Provide the (X, Y) coordinate of the cell's center where the given text is located.  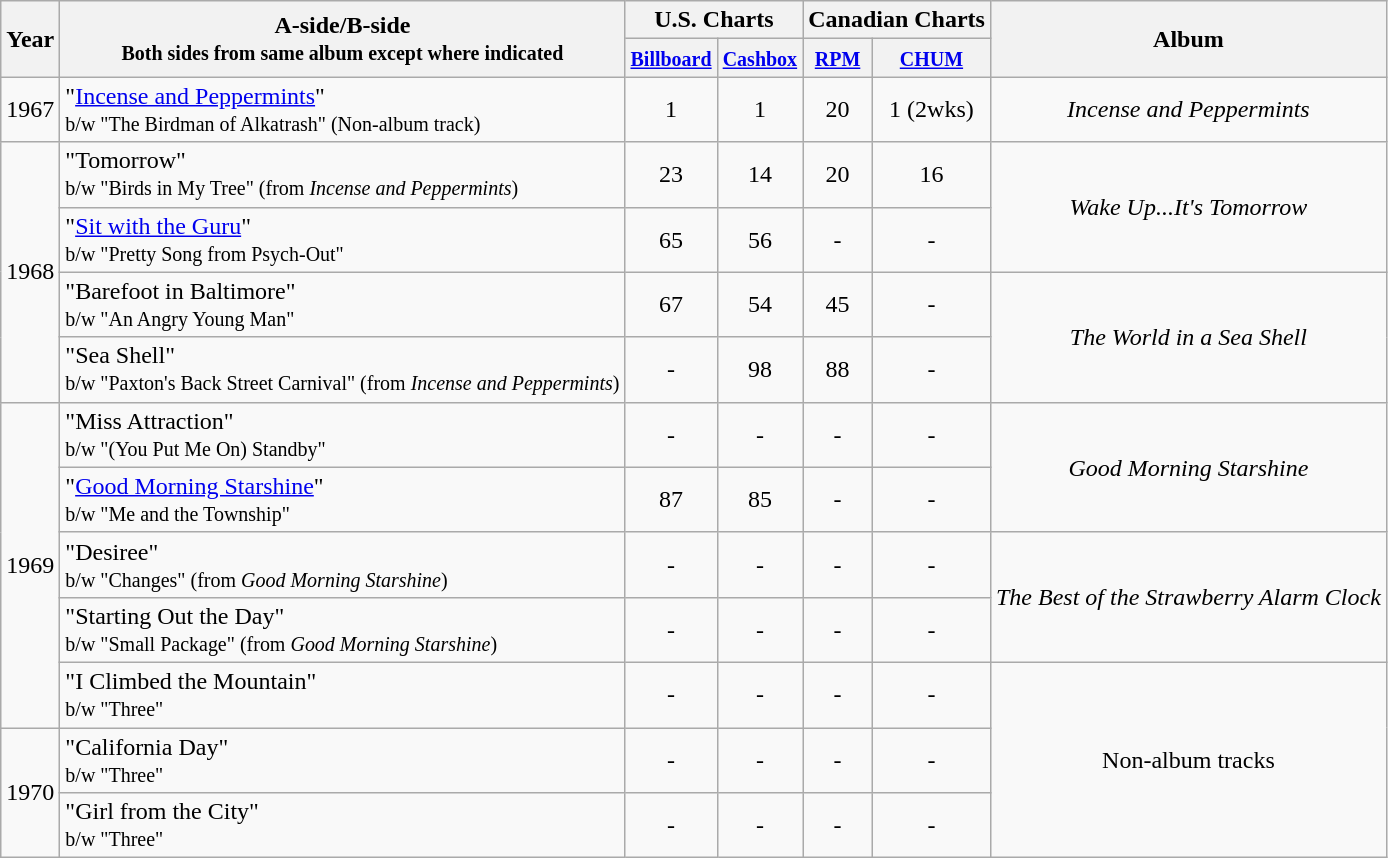
45 (838, 304)
1970 (30, 793)
The Best of the Strawberry Alarm Clock (1188, 597)
"Desiree"b/w "Changes" (from Good Morning Starshine) (342, 564)
85 (760, 500)
88 (838, 370)
"Good Morning Starshine"b/w "Me and the Township" (342, 500)
1967 (30, 110)
A-side/B-sideBoth sides from same album except where indicated (342, 39)
"Girl from the City"b/w "Three" (342, 826)
1968 (30, 272)
Cashbox (760, 58)
Wake Up...It's Tomorrow (1188, 207)
54 (760, 304)
1969 (30, 564)
"Tomorrow"b/w "Birds in My Tree" (from Incense and Peppermints) (342, 174)
Billboard (671, 58)
U.S. Charts (714, 20)
14 (760, 174)
56 (760, 240)
Incense and Peppermints (1188, 110)
"California Day"b/w "Three" (342, 760)
RPM (838, 58)
"Barefoot in Baltimore"b/w "An Angry Young Man" (342, 304)
The World in a Sea Shell (1188, 337)
"I Climbed the Mountain"b/w "Three" (342, 694)
Non-album tracks (1188, 760)
1 (2wks) (931, 110)
23 (671, 174)
"Starting Out the Day"b/w "Small Package" (from Good Morning Starshine) (342, 630)
"Sit with the Guru"b/w "Pretty Song from Psych-Out" (342, 240)
"Incense and Peppermints"b/w "The Birdman of Alkatrash" (Non-album track) (342, 110)
Good Morning Starshine (1188, 467)
67 (671, 304)
98 (760, 370)
87 (671, 500)
"Sea Shell"b/w "Paxton's Back Street Carnival" (from Incense and Peppermints) (342, 370)
16 (931, 174)
65 (671, 240)
Year (30, 39)
Canadian Charts (897, 20)
"Miss Attraction"b/w "(You Put Me On) Standby" (342, 434)
CHUM (931, 58)
Album (1188, 39)
